Find where the given text appears and provide that cell's center as [x, y] coordinate. 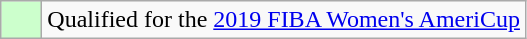
Qualified for the 2019 FIBA Women's AmeriCup [284, 20]
